Output the [X, Y] coordinate of the center of the cell containing the given text.  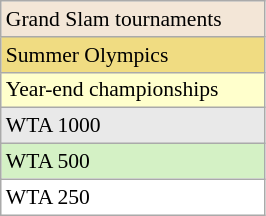
Summer Olympics [133, 55]
WTA 250 [133, 197]
WTA 1000 [133, 126]
Year-end championships [133, 90]
Grand Slam tournaments [133, 19]
WTA 500 [133, 162]
